Detect which cell encompasses the target text, then output its (x, y) center coordinate. 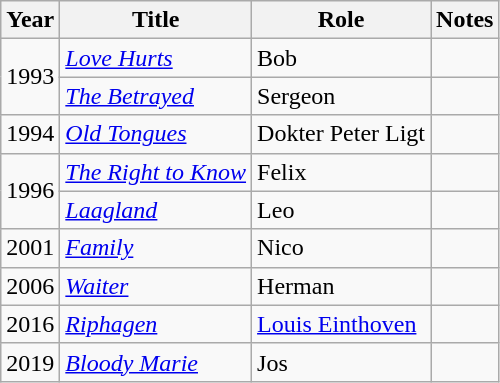
Family (156, 248)
Bob (342, 58)
2001 (30, 248)
Bloody Marie (156, 362)
Year (30, 20)
1996 (30, 191)
2016 (30, 324)
Title (156, 20)
Old Tongues (156, 134)
The Betrayed (156, 96)
Riphagen (156, 324)
2006 (30, 286)
Sergeon (342, 96)
Jos (342, 362)
Dokter Peter Ligt (342, 134)
Herman (342, 286)
Louis Einthoven (342, 324)
Role (342, 20)
Love Hurts (156, 58)
1993 (30, 77)
The Right to Know (156, 172)
2019 (30, 362)
Notes (465, 20)
Leo (342, 210)
Nico (342, 248)
Waiter (156, 286)
1994 (30, 134)
Felix (342, 172)
Laagland (156, 210)
